Return the (x, y) coordinate for the center point of the cell that contains the specified text.  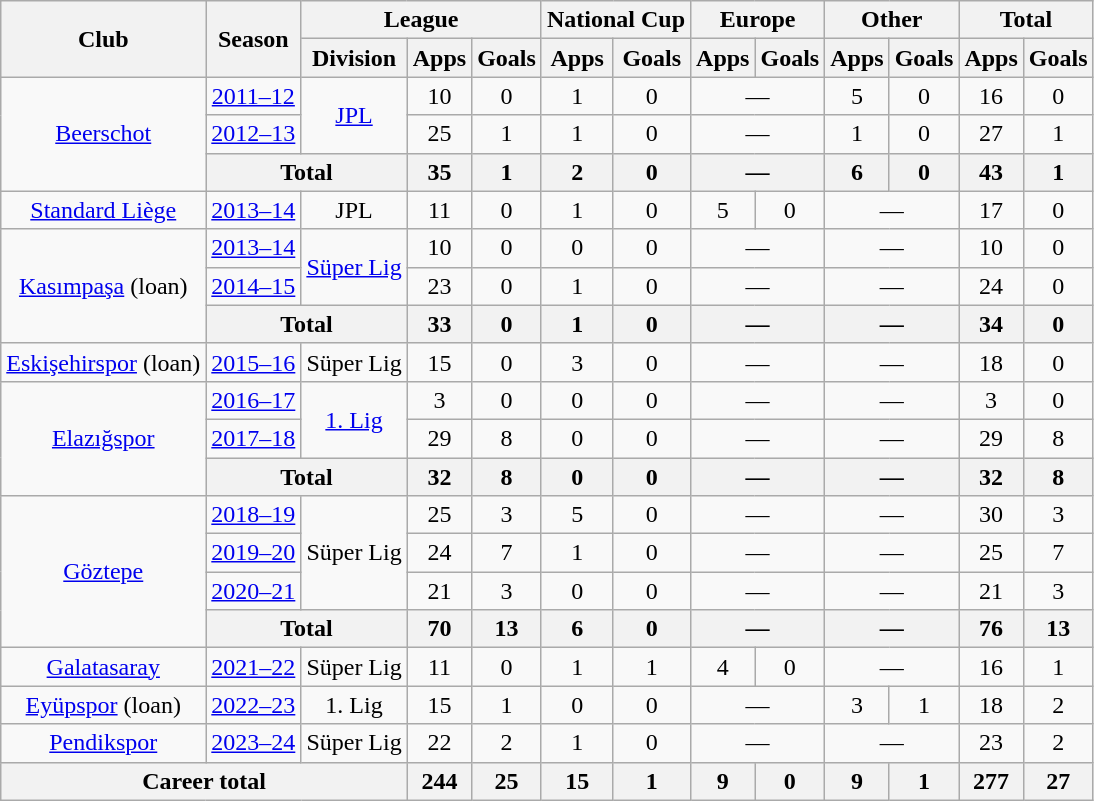
Pendikspor (104, 743)
Standard Liège (104, 210)
2019–20 (254, 553)
Eyüpspor (loan) (104, 705)
2015–16 (254, 362)
Beerschot (104, 134)
Göztepe (104, 572)
43 (991, 172)
2014–15 (254, 286)
2017–18 (254, 438)
35 (439, 172)
70 (439, 629)
Eskişehirspor (loan) (104, 362)
4 (723, 667)
2016–17 (254, 400)
Kasımpaşa (loan) (104, 286)
33 (439, 324)
2020–21 (254, 591)
2011–12 (254, 96)
Club (104, 39)
Europe (758, 20)
Career total (204, 781)
Elazığspor (104, 438)
277 (991, 781)
2021–22 (254, 667)
Galatasaray (104, 667)
30 (991, 515)
2012–13 (254, 134)
76 (991, 629)
2022–23 (254, 705)
League (422, 20)
Division (354, 58)
2023–24 (254, 743)
Season (254, 39)
Other (892, 20)
34 (991, 324)
244 (439, 781)
National Cup (616, 20)
22 (439, 743)
2018–19 (254, 515)
17 (991, 210)
